Identify which cell holds the provided text, then report its (x, y) central coordinate. 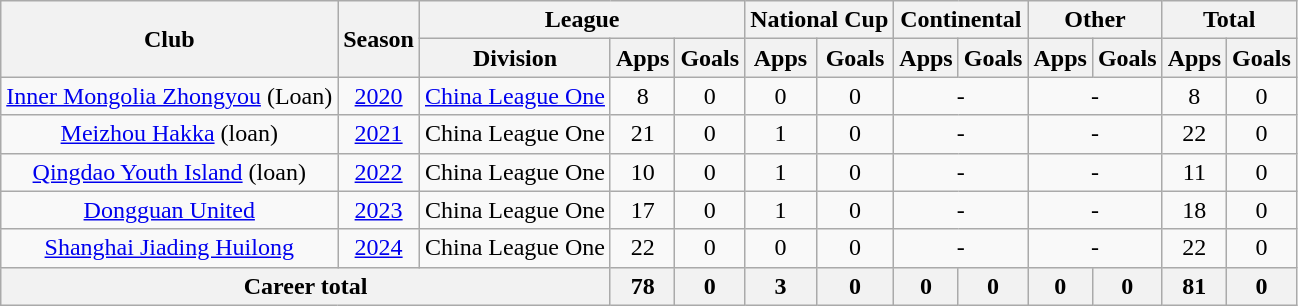
Shanghai Jiading Huilong (170, 248)
Season (379, 39)
Continental (961, 20)
2024 (379, 248)
21 (642, 134)
National Cup (820, 20)
2020 (379, 96)
81 (1194, 286)
League (582, 20)
11 (1194, 172)
2022 (379, 172)
18 (1194, 210)
Club (170, 39)
Career total (306, 286)
10 (642, 172)
17 (642, 210)
2023 (379, 210)
Meizhou Hakka (loan) (170, 134)
Division (514, 58)
78 (642, 286)
Total (1229, 20)
2021 (379, 134)
Qingdao Youth Island (loan) (170, 172)
Inner Mongolia Zhongyou (Loan) (170, 96)
Other (1095, 20)
3 (781, 286)
Dongguan United (170, 210)
